Find where the given text appears and provide that cell's center as (x, y) coordinate. 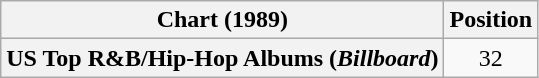
US Top R&B/Hip-Hop Albums (Billboard) (222, 58)
Chart (1989) (222, 20)
Position (491, 20)
32 (491, 58)
